Return (x, y) of the center of cell containing provided text 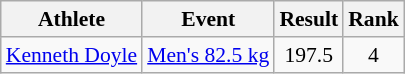
Event (208, 19)
Kenneth Doyle (72, 55)
Men's 82.5 kg (208, 55)
4 (374, 55)
197.5 (308, 55)
Rank (374, 19)
Result (308, 19)
Athlete (72, 19)
